Identify which cell holds the provided text, then report its (X, Y) central coordinate. 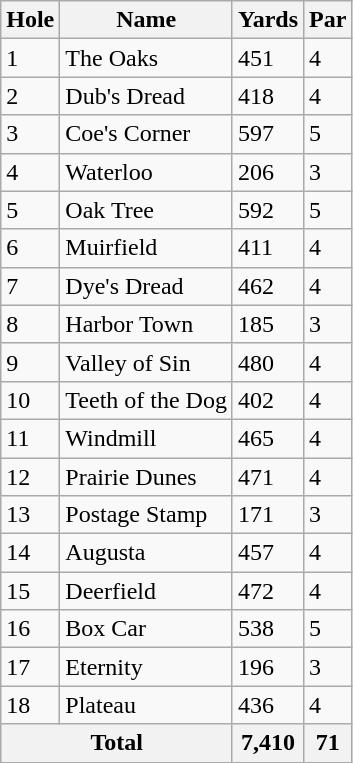
418 (268, 96)
Teeth of the Dog (146, 400)
Prairie Dunes (146, 477)
592 (268, 210)
Par (328, 20)
9 (30, 362)
411 (268, 248)
Postage Stamp (146, 515)
471 (268, 477)
402 (268, 400)
597 (268, 134)
12 (30, 477)
14 (30, 553)
457 (268, 553)
Valley of Sin (146, 362)
Plateau (146, 705)
480 (268, 362)
185 (268, 324)
Waterloo (146, 172)
Eternity (146, 667)
Coe's Corner (146, 134)
Muirfield (146, 248)
Dye's Dread (146, 286)
462 (268, 286)
11 (30, 438)
15 (30, 591)
Dub's Dread (146, 96)
Augusta (146, 553)
2 (30, 96)
472 (268, 591)
6 (30, 248)
Deerfield (146, 591)
Name (146, 20)
436 (268, 705)
Box Car (146, 629)
171 (268, 515)
13 (30, 515)
18 (30, 705)
206 (268, 172)
7 (30, 286)
Windmill (146, 438)
Harbor Town (146, 324)
451 (268, 58)
Yards (268, 20)
538 (268, 629)
17 (30, 667)
8 (30, 324)
196 (268, 667)
465 (268, 438)
The Oaks (146, 58)
71 (328, 743)
16 (30, 629)
7,410 (268, 743)
Total (117, 743)
1 (30, 58)
Oak Tree (146, 210)
Hole (30, 20)
10 (30, 400)
